Provide the [X, Y] coordinate of the cell's center where the given text is located.  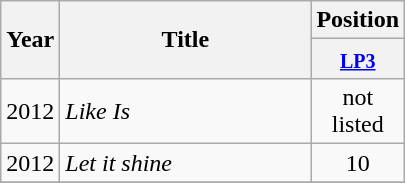
10 [358, 163]
Position [358, 20]
Let it shine [186, 163]
Like Is [186, 112]
LP3 [358, 59]
Year [30, 40]
Title [186, 40]
not listed [358, 112]
